From the cell containing the given text, extract its center point as (X, Y) coordinate. 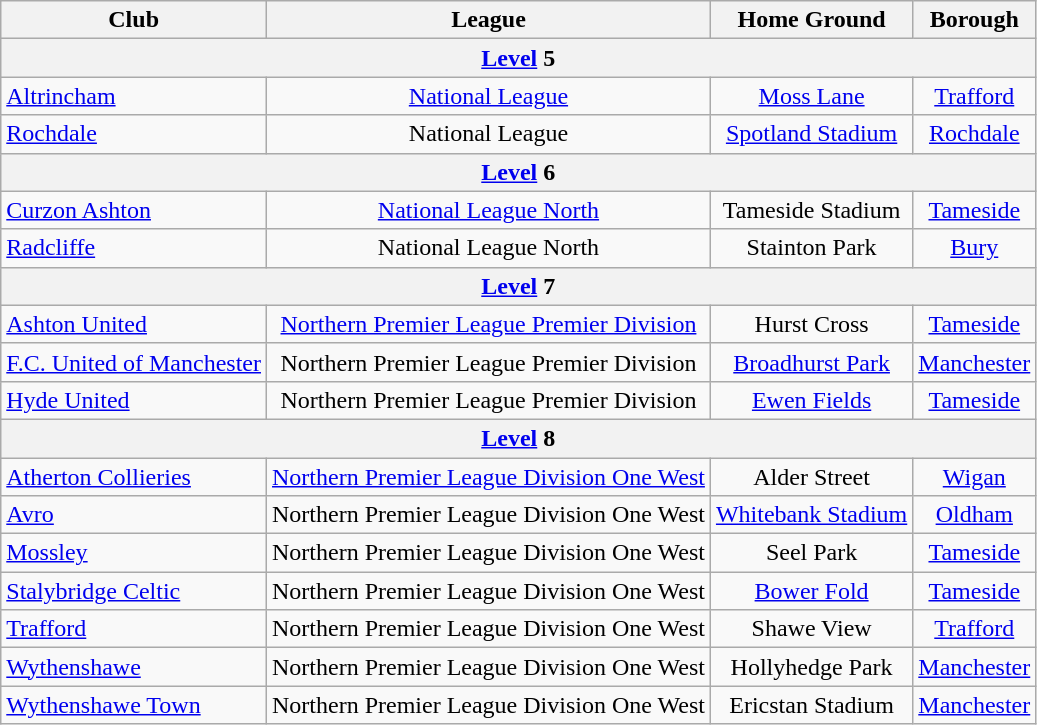
Bower Fold (811, 591)
Ashton United (134, 324)
Radcliffe (134, 248)
Level 7 (518, 286)
Wythenshawe (134, 667)
Wythenshawe Town (134, 705)
Hurst Cross (811, 324)
Mossley (134, 553)
Ewen Fields (811, 400)
Altrincham (134, 96)
Whitebank Stadium (811, 515)
Wigan (974, 477)
Home Ground (811, 20)
Moss Lane (811, 96)
Alder Street (811, 477)
Hollyhedge Park (811, 667)
Level 8 (518, 438)
Stalybridge Celtic (134, 591)
F.C. United of Manchester (134, 362)
Avro (134, 515)
Level 5 (518, 58)
Ericstan Stadium (811, 705)
Borough (974, 20)
Spotland Stadium (811, 134)
Atherton Collieries (134, 477)
Shawe View (811, 629)
Oldham (974, 515)
League (489, 20)
Curzon Ashton (134, 210)
Level 6 (518, 172)
Hyde United (134, 400)
Broadhurst Park (811, 362)
Club (134, 20)
Seel Park (811, 553)
Bury (974, 248)
Stainton Park (811, 248)
Tameside Stadium (811, 210)
